From the cell containing the given text, extract its center point as [X, Y] coordinate. 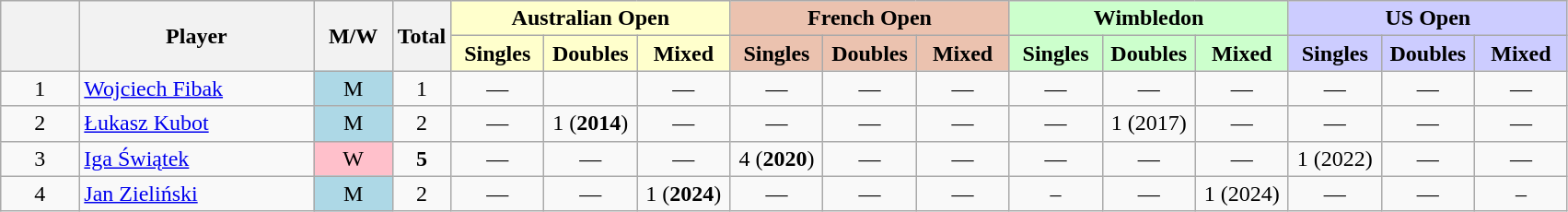
1 (2017) [1149, 124]
Wojciech Fibak [197, 88]
W [354, 159]
Player [197, 36]
French Open [869, 18]
M/W [354, 36]
Wimbledon [1149, 18]
3 [41, 159]
Łukasz Kubot [197, 124]
US Open [1427, 18]
5 [422, 159]
1 (2014) [591, 124]
4 [41, 194]
Total [422, 36]
Iga Świątek [197, 159]
4 (2020) [777, 159]
1 (2022) [1335, 159]
Australian Open [591, 18]
Jan Zieliński [197, 194]
